Extract the (X, Y) coordinate from the center of the cell holding the provided text.  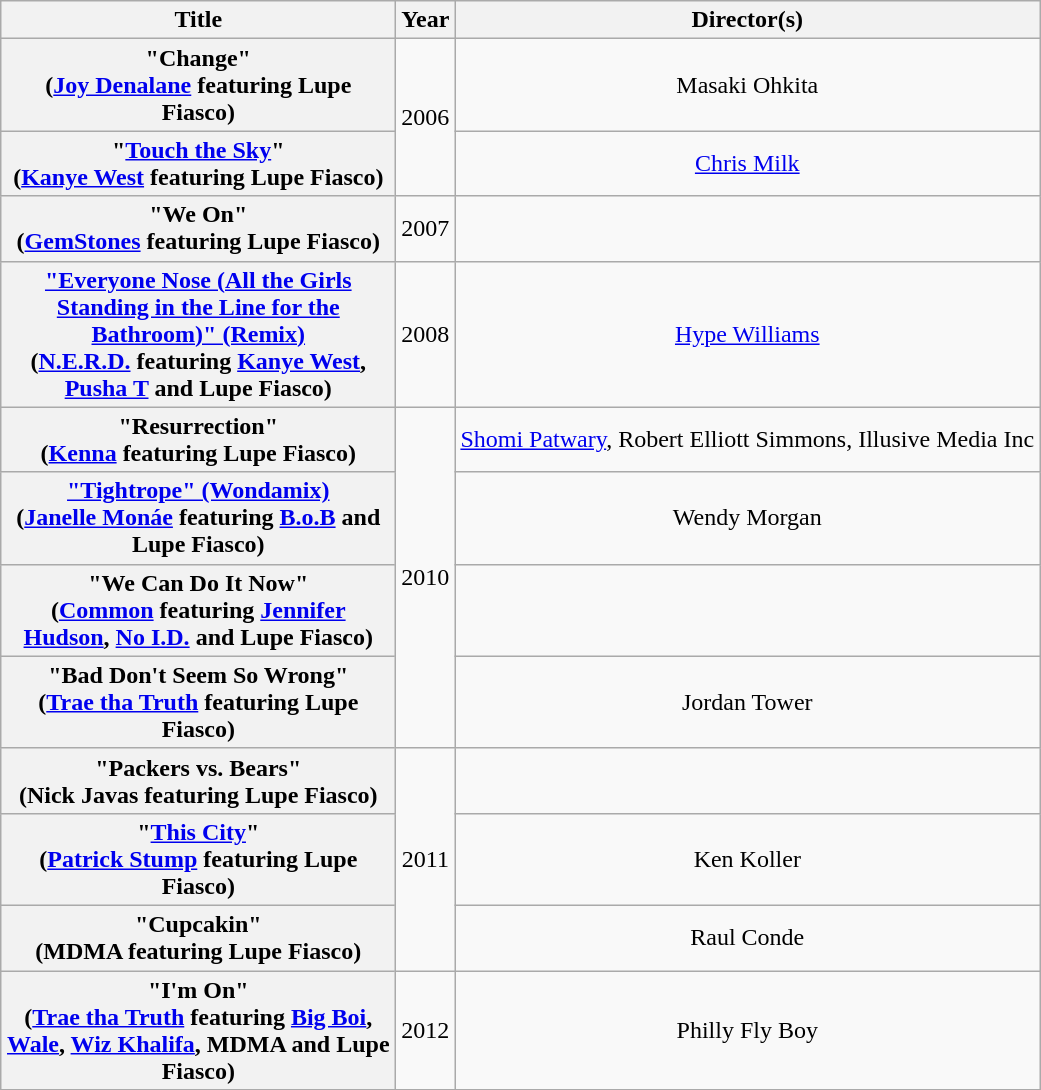
2006 (426, 118)
Shomi Patwary, Robert Elliott Simmons, Illusive Media Inc (748, 440)
"Everyone Nose (All the Girls Standing in the Line for the Bathroom)" (Remix)(N.E.R.D. featuring Kanye West, Pusha T and Lupe Fiasco) (198, 334)
"Cupcakin"(MDMA featuring Lupe Fiasco) (198, 938)
2007 (426, 228)
"We Can Do It Now"(Common featuring Jennifer Hudson, No I.D. and Lupe Fiasco) (198, 610)
2008 (426, 334)
"We On"(GemStones featuring Lupe Fiasco) (198, 228)
"Tightrope" (Wondamix)(Janelle Monáe featuring B.o.B and Lupe Fiasco) (198, 518)
2012 (426, 1030)
"Change"(Joy Denalane featuring Lupe Fiasco) (198, 85)
Raul Conde (748, 938)
"Touch the Sky"(Kanye West featuring Lupe Fiasco) (198, 164)
Philly Fly Boy (748, 1030)
Director(s) (748, 20)
"Bad Don't Seem So Wrong"(Trae tha Truth featuring Lupe Fiasco) (198, 702)
"Resurrection"(Kenna featuring Lupe Fiasco) (198, 440)
2010 (426, 578)
Hype Williams (748, 334)
2011 (426, 859)
Chris Milk (748, 164)
Jordan Tower (748, 702)
"This City"(Patrick Stump featuring Lupe Fiasco) (198, 859)
"I'm On"(Trae tha Truth featuring Big Boi, Wale, Wiz Khalifa, MDMA and Lupe Fiasco) (198, 1030)
"Packers vs. Bears"(Nick Javas featuring Lupe Fiasco) (198, 780)
Masaki Ohkita (748, 85)
Ken Koller (748, 859)
Title (198, 20)
Wendy Morgan (748, 518)
Year (426, 20)
